Determine the [x, y] coordinate at the center of the cell enclosing the given text.  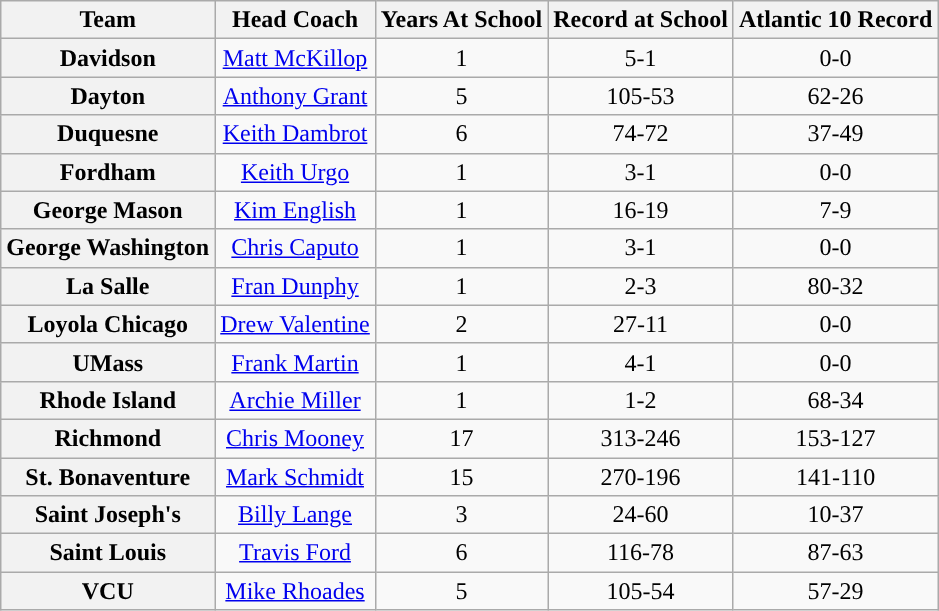
17 [461, 438]
37-49 [835, 134]
62-26 [835, 96]
Saint Louis [108, 553]
Duquesne [108, 134]
Frank Martin [296, 362]
Archie Miller [296, 400]
Rhode Island [108, 400]
Anthony Grant [296, 96]
Drew Valentine [296, 324]
2-3 [641, 286]
68-34 [835, 400]
1-2 [641, 400]
Fordham [108, 172]
105-53 [641, 96]
Keith Urgo [296, 172]
Chris Mooney [296, 438]
74-72 [641, 134]
Fran Dunphy [296, 286]
57-29 [835, 591]
16-19 [641, 210]
10-37 [835, 515]
Mike Rhoades [296, 591]
Matt McKillop [296, 58]
George Washington [108, 248]
105-54 [641, 591]
Loyola Chicago [108, 324]
UMass [108, 362]
Billy Lange [296, 515]
La Salle [108, 286]
St. Bonaventure [108, 477]
7-9 [835, 210]
Mark Schmidt [296, 477]
313-246 [641, 438]
Travis Ford [296, 553]
2 [461, 324]
Chris Caputo [296, 248]
4-1 [641, 362]
VCU [108, 591]
153-127 [835, 438]
Record at School [641, 20]
87-63 [835, 553]
5-1 [641, 58]
George Mason [108, 210]
270-196 [641, 477]
141-110 [835, 477]
3 [461, 515]
Years At School [461, 20]
80-32 [835, 286]
Davidson [108, 58]
Head Coach [296, 20]
Keith Dambrot [296, 134]
24-60 [641, 515]
Kim English [296, 210]
116-78 [641, 553]
Richmond [108, 438]
Saint Joseph's [108, 515]
Atlantic 10 Record [835, 20]
27-11 [641, 324]
Team [108, 20]
Dayton [108, 96]
15 [461, 477]
